Find where the given text appears and provide that cell's center as (X, Y) coordinate. 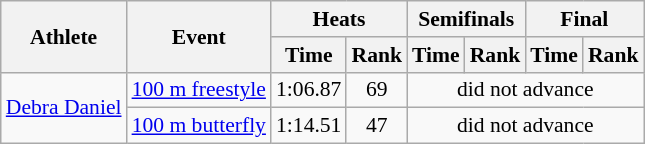
1:06.87 (308, 90)
Semifinals (466, 19)
100 m butterfly (199, 126)
100 m freestyle (199, 90)
Athlete (64, 36)
Heats (339, 19)
Event (199, 36)
47 (376, 126)
Final (584, 19)
Debra Daniel (64, 108)
69 (376, 90)
1:14.51 (308, 126)
